Pinpoint the cell where the given text exists, returning its (x, y) midpoint coordinate. 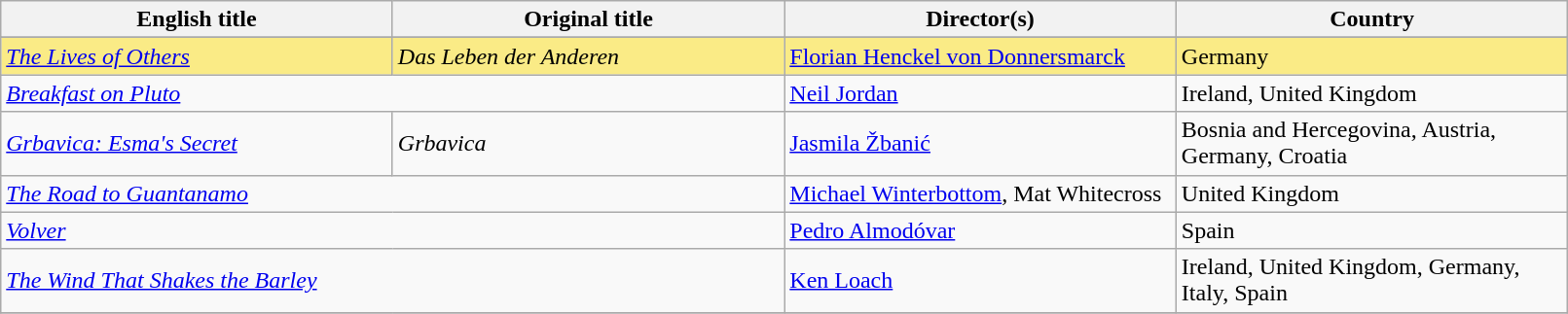
Grbavica: Esma's Secret (197, 144)
Pedro Almodóvar (981, 230)
Ireland, United Kingdom (1372, 93)
Das Leben der Anderen (588, 56)
Grbavica (588, 144)
Director(s) (981, 19)
Florian Henckel von Donnersmarck (981, 56)
The Road to Guantanamo (393, 193)
The Wind That Shakes the Barley (393, 280)
Breakfast on Pluto (393, 93)
Bosnia and Hercegovina, Austria, Germany, Croatia (1372, 144)
Neil Jordan (981, 93)
English title (197, 19)
Original title (588, 19)
Ireland, United Kingdom, Germany, Italy, Spain (1372, 280)
Volver (393, 230)
Jasmila Žbanić (981, 144)
United Kingdom (1372, 193)
Michael Winterbottom, Mat Whitecross (981, 193)
Country (1372, 19)
The Lives of Others (197, 56)
Ken Loach (981, 280)
Germany (1372, 56)
Spain (1372, 230)
